Pinpoint the cell where the given text exists, returning its (x, y) midpoint coordinate. 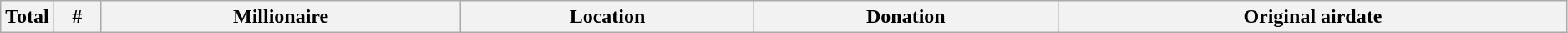
# (77, 17)
Total (28, 17)
Original airdate (1312, 17)
Location (607, 17)
Donation (906, 17)
Millionaire (281, 17)
